Provide the [X, Y] coordinate of the cell's center where the given text is located.  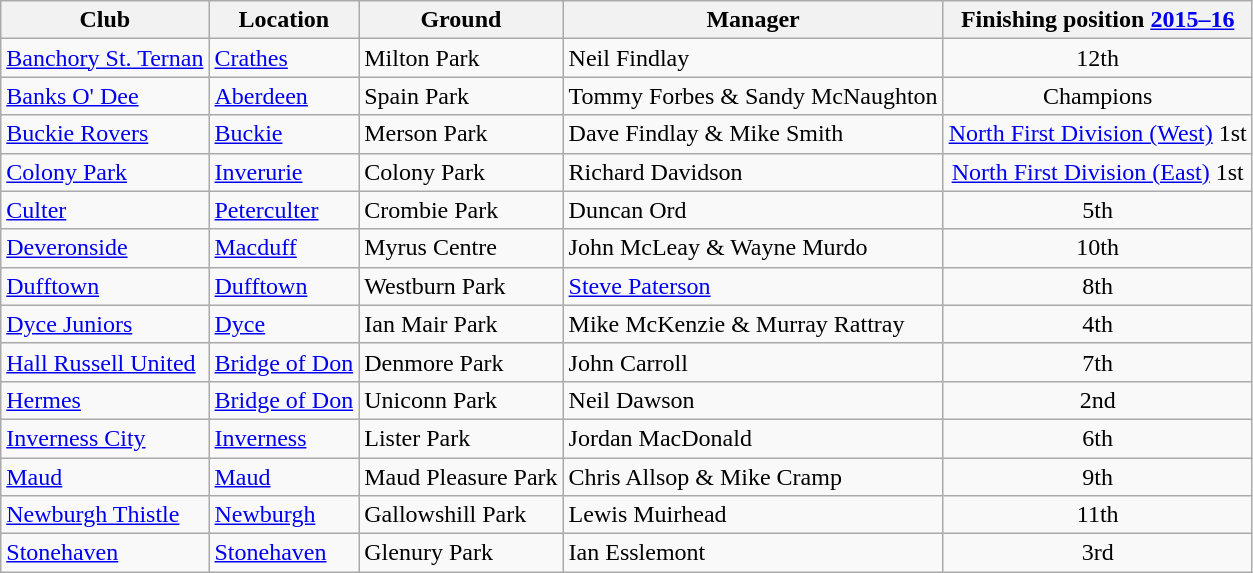
Uniconn Park [461, 400]
Newburgh Thistle [105, 515]
Ian Esslemont [753, 553]
John McLeay & Wayne Murdo [753, 248]
11th [1098, 515]
Ground [461, 20]
Dyce [284, 324]
8th [1098, 286]
12th [1098, 58]
Hermes [105, 400]
Deveronside [105, 248]
North First Division (West) 1st [1098, 134]
Inverurie [284, 172]
Dave Findlay & Mike Smith [753, 134]
Peterculter [284, 210]
Duncan Ord [753, 210]
6th [1098, 438]
Lewis Muirhead [753, 515]
Location [284, 20]
Inverness [284, 438]
Steve Paterson [753, 286]
Glenury Park [461, 553]
Banchory St. Ternan [105, 58]
Maud Pleasure Park [461, 477]
Crathes [284, 58]
North First Division (East) 1st [1098, 172]
Aberdeen [284, 96]
Banks O' Dee [105, 96]
Crombie Park [461, 210]
Denmore Park [461, 362]
Ian Mair Park [461, 324]
Gallowshill Park [461, 515]
Newburgh [284, 515]
Merson Park [461, 134]
Hall Russell United [105, 362]
Milton Park [461, 58]
Buckie Rovers [105, 134]
Buckie [284, 134]
Neil Dawson [753, 400]
Neil Findlay [753, 58]
Tommy Forbes & Sandy McNaughton [753, 96]
5th [1098, 210]
Lister Park [461, 438]
John Carroll [753, 362]
Finishing position 2015–16 [1098, 20]
9th [1098, 477]
Westburn Park [461, 286]
Culter [105, 210]
Myrus Centre [461, 248]
Club [105, 20]
10th [1098, 248]
Richard Davidson [753, 172]
Champions [1098, 96]
2nd [1098, 400]
Dyce Juniors [105, 324]
Macduff [284, 248]
Spain Park [461, 96]
7th [1098, 362]
Inverness City [105, 438]
Chris Allsop & Mike Cramp [753, 477]
Manager [753, 20]
Mike McKenzie & Murray Rattray [753, 324]
4th [1098, 324]
Jordan MacDonald [753, 438]
3rd [1098, 553]
